Extract the [x, y] coordinate from the center of the cell holding the provided text.  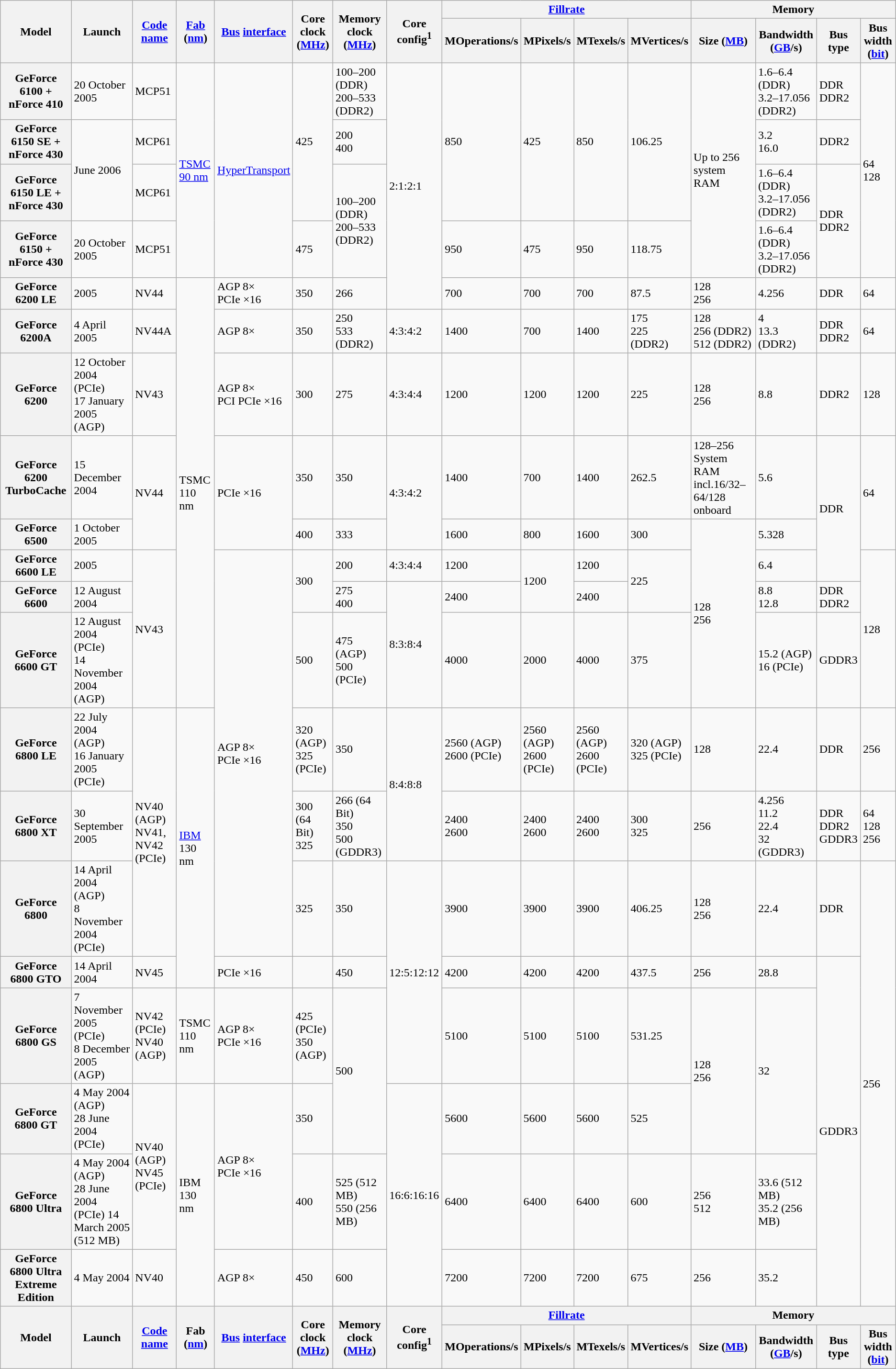
525 [660, 1119]
GeForce 6800 LE [36, 750]
12 October 2004 (PCIe)17 January 2005 (AGP) [102, 395]
8.8 [786, 395]
GeForce 6200 LE [36, 293]
7 November 2005 (PCIe)8 December 2005 (AGP) [102, 1036]
28.8 [786, 972]
GeForce 6800 GT [36, 1119]
GeForce 6800 Ultra [36, 1201]
GeForce 6150 LE + nForce 430 [36, 192]
GeForce 6800 GS [36, 1036]
GeForce 6500 [36, 534]
6.4 [786, 565]
GeForce 6800 XT [36, 826]
30 September 2005 [102, 826]
NV44A [155, 331]
NV42 (PCIe)NV40 (AGP) [155, 1036]
675 [660, 1278]
525 (512 MB)550 (256 MB) [360, 1201]
266 (64 Bit)350500 (GDDR3) [360, 826]
128256 (DDR2) 512 (DDR2) [724, 331]
8.812.8 [786, 597]
531.25 [660, 1036]
TSMC 90 nm [196, 170]
16:6:16:16 [414, 1195]
1 October 2005 [102, 534]
5.328 [786, 534]
4.25611.222.432 (GDDR3) [786, 826]
AGP 8×PCI PCIe ×16 [254, 395]
300 (64 Bit)325 [313, 826]
GeForce 6100 + nForce 410 [36, 91]
8:3:8:4 [414, 645]
GeForce 6600 LE [36, 565]
3.216.0 [786, 142]
64128 [878, 170]
128–256 System RAM incl.16/32–64/128 onboard [724, 477]
375 [660, 660]
250533 (DDR2) [360, 331]
NV40 (AGP)NV45 (PCIe) [155, 1166]
406.25 [660, 909]
8:4:8:8 [414, 784]
118.75 [660, 249]
106.25 [660, 142]
32 [786, 1071]
256512 [724, 1201]
June 2006 [102, 170]
425 (PCIe)350 (AGP) [313, 1036]
22 July 2004 (AGP)16 January 2005 (PCIe) [102, 750]
333 [360, 534]
300325 [660, 826]
GeForce 6600 [36, 597]
NV40 (AGP)NV41, NV42 (PCIe) [155, 832]
GeForce 6800 GTO [36, 972]
12 August 2004 [102, 597]
175225 (DDR2) [660, 331]
14 April 2004 [102, 972]
413.3 (DDR2) [786, 331]
GeForce 6200 [36, 395]
GeForce 6800 [36, 909]
GeForce 6150 SE + nForce 430 [36, 142]
Up to 256 system RAM [724, 170]
GeForce 6200A [36, 331]
GeForce 6150 + nForce 430 [36, 249]
2000 [547, 660]
64128256 [878, 826]
33.6 (512 MB)35.2 (256 MB) [786, 1201]
2:1:2:1 [414, 186]
35.2 [786, 1278]
GeForce 6800 Ultra Extreme Edition [36, 1278]
15.2 (AGP)16 (PCIe) [786, 660]
NV40 [155, 1278]
200 [360, 565]
14 April 2004 (AGP)8 November 2004 (PCIe) [102, 909]
GeForce 6200 TurboCache [36, 477]
12:5:12:12 [414, 972]
12 August 2004 (PCIe)14 November 2004 (AGP) [102, 660]
4 April 2005 [102, 331]
325 [313, 909]
4 May 2004 (AGP)28 June 2004 (PCIe) 14 March 2005 (512 MB) [102, 1201]
87.5 [660, 293]
5.6 [786, 477]
200400 [360, 142]
4 May 2004 [102, 1278]
GeForce 6600 GT [36, 660]
800 [547, 534]
NV45 [155, 972]
275400 [360, 597]
437.5 [660, 972]
262.5 [660, 477]
15 December 2004 [102, 477]
275 [360, 395]
4 May 2004 (AGP)28 June 2004 (PCIe) [102, 1119]
HyperTransport [254, 170]
4.256 [786, 293]
266 [360, 293]
DDRDDR2GDDR3 [839, 826]
475 (AGP)500 (PCIe) [360, 660]
